Locate the cell with the specified text and output its (x, y) center coordinate. 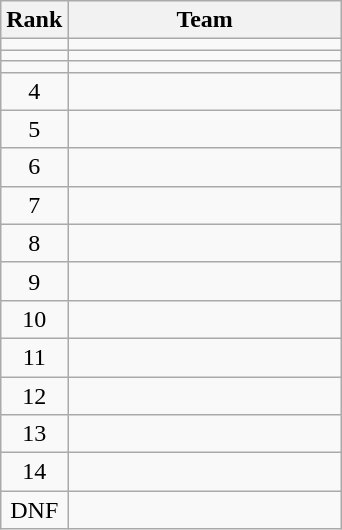
8 (34, 243)
14 (34, 472)
9 (34, 281)
DNF (34, 510)
11 (34, 357)
Rank (34, 20)
7 (34, 205)
5 (34, 129)
13 (34, 434)
12 (34, 395)
6 (34, 167)
Team (205, 20)
10 (34, 319)
4 (34, 91)
